For the text-containing cell, return its midpoint in (x, y) coordinate format. 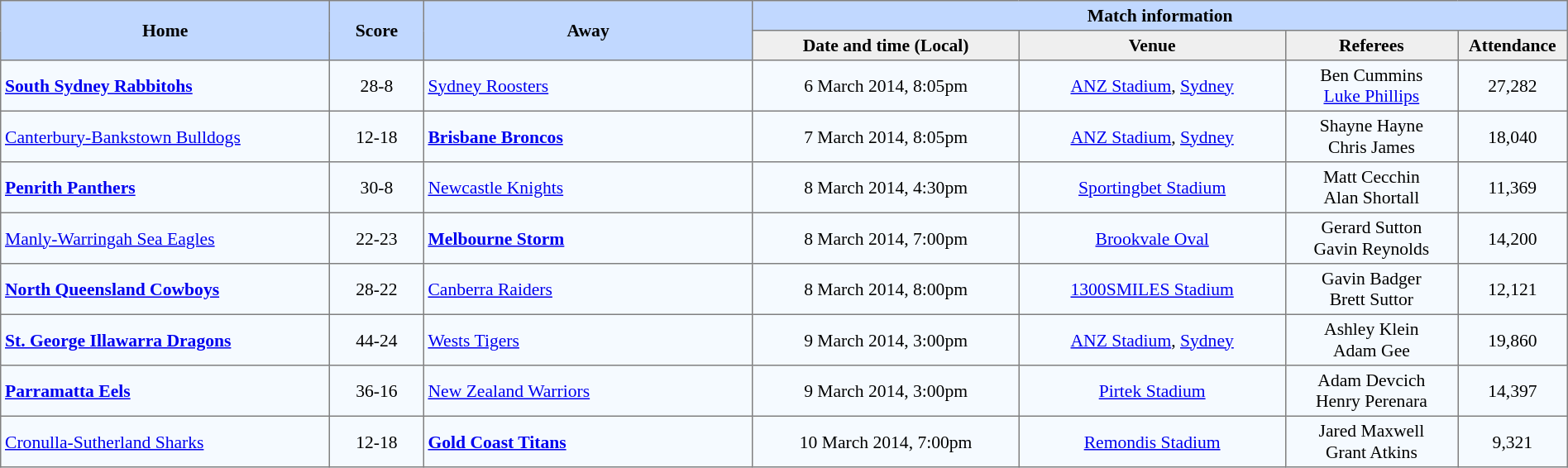
28-22 (377, 289)
Ben Cummins Luke Phillips (1371, 86)
Penrith Panthers (165, 188)
Cronulla-Sutherland Sharks (165, 442)
8 March 2014, 8:00pm (886, 289)
Score (377, 31)
8 March 2014, 7:00pm (886, 238)
Brookvale Oval (1152, 238)
New Zealand Warriors (588, 391)
Home (165, 31)
Shayne Hayne Chris James (1371, 136)
Adam Devcich Henry Perenara (1371, 391)
6 March 2014, 8:05pm (886, 86)
Attendance (1513, 45)
Jared Maxwell Grant Atkins (1371, 442)
28-8 (377, 86)
12,121 (1513, 289)
14,200 (1513, 238)
18,040 (1513, 136)
Melbourne Storm (588, 238)
9,321 (1513, 442)
Wests Tigers (588, 340)
11,369 (1513, 188)
Sydney Roosters (588, 86)
Parramatta Eels (165, 391)
Gavin Badger Brett Suttor (1371, 289)
Pirtek Stadium (1152, 391)
27,282 (1513, 86)
Gold Coast Titans (588, 442)
10 March 2014, 7:00pm (886, 442)
Away (588, 31)
Venue (1152, 45)
Canterbury-Bankstown Bulldogs (165, 136)
14,397 (1513, 391)
Remondis Stadium (1152, 442)
Manly-Warringah Sea Eagles (165, 238)
7 March 2014, 8:05pm (886, 136)
Referees (1371, 45)
South Sydney Rabbitohs (165, 86)
Sportingbet Stadium (1152, 188)
Ashley Klein Adam Gee (1371, 340)
Brisbane Broncos (588, 136)
Match information (1159, 16)
Gerard Sutton Gavin Reynolds (1371, 238)
Newcastle Knights (588, 188)
North Queensland Cowboys (165, 289)
8 March 2014, 4:30pm (886, 188)
19,860 (1513, 340)
22-23 (377, 238)
36-16 (377, 391)
44-24 (377, 340)
Matt Cecchin Alan Shortall (1371, 188)
Canberra Raiders (588, 289)
Date and time (Local) (886, 45)
1300SMILES Stadium (1152, 289)
30-8 (377, 188)
St. George Illawarra Dragons (165, 340)
